Return the (X, Y) coordinate for the center point of the cell that contains the specified text.  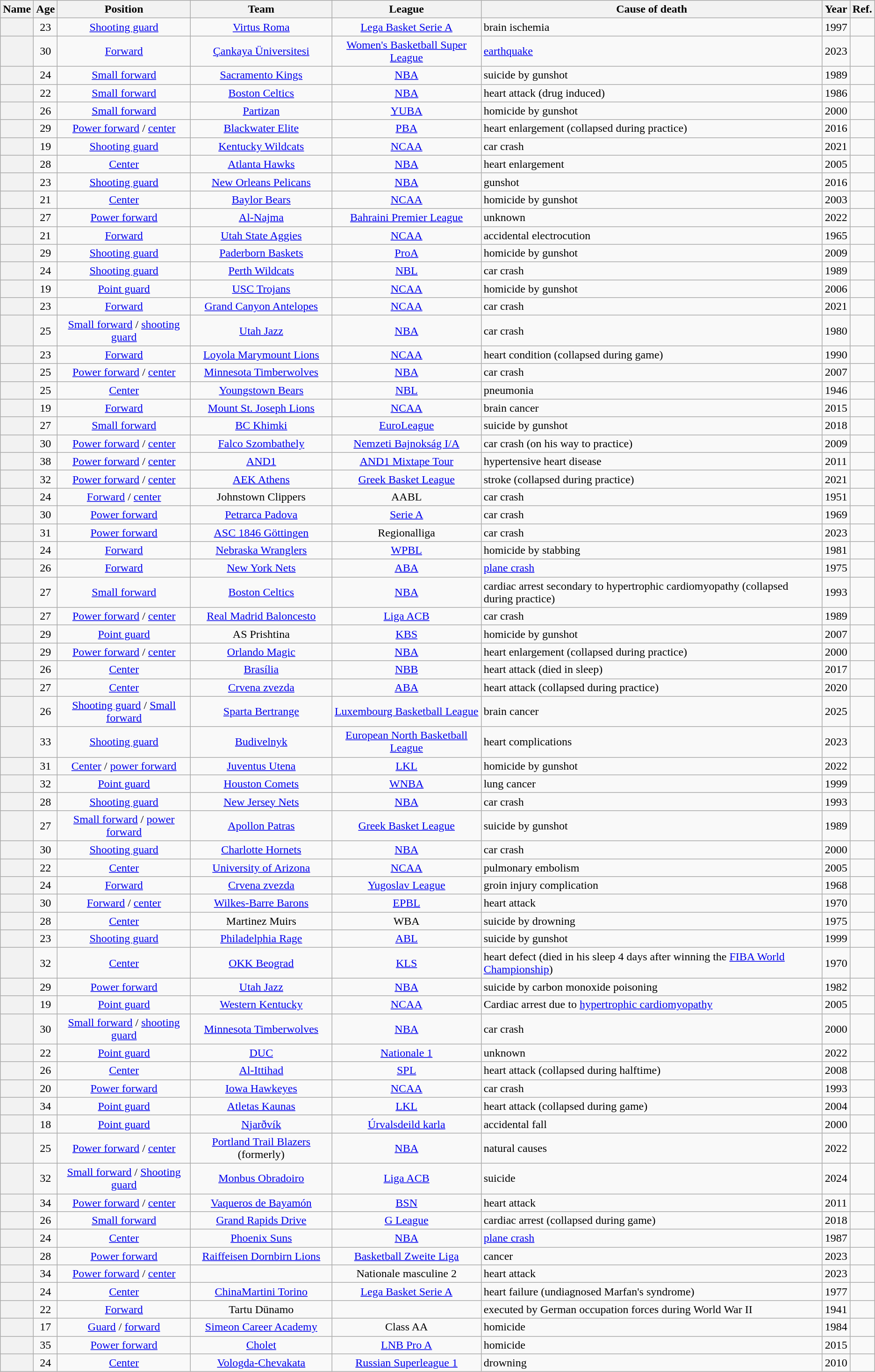
Baylor Bears (262, 200)
heart complications (652, 742)
2003 (836, 200)
groin injury complication (652, 886)
Guard / forward (124, 1327)
natural causes (652, 1148)
1986 (836, 93)
Center / power forward (124, 766)
stroke (collapsed during practice) (652, 479)
LNB Pro A (407, 1345)
New Jersey Nets (262, 801)
lung cancer (652, 784)
Regionalliga (407, 532)
executed by German occupation forces during World War II (652, 1309)
heart attack (collapsed during game) (652, 1106)
Iowa Hawkeyes (262, 1088)
KBS (407, 634)
EuroLeague (407, 426)
Ref. (862, 9)
earthquake (652, 51)
1977 (836, 1292)
38 (46, 461)
KLS (407, 963)
Charlotte Hornets (262, 850)
Real Madrid Baloncesto (262, 616)
homicide by stabbing (652, 550)
Partizan (262, 111)
ASC 1846 Göttingen (262, 532)
Age (46, 9)
AND1 Mixtape Tour (407, 461)
ProA (407, 253)
1969 (836, 514)
AS Prishtina (262, 634)
Atletas Kaunas (262, 1106)
Paderborn Baskets (262, 253)
DUC (262, 1053)
Bahraini Premier League (407, 217)
Virtus Roma (262, 27)
AND1 (262, 461)
heart defect (died in his sleep 4 days after winning the FIBA World Championship) (652, 963)
Vaqueros de Bayamón (262, 1202)
Class AA (407, 1327)
Phoenix Suns (262, 1238)
WBA (407, 921)
1987 (836, 1238)
BC Khimki (262, 426)
cancer (652, 1256)
2004 (836, 1106)
Tartu Dünamo (262, 1309)
Raiffeisen Dornbirn Lions (262, 1256)
drowning (652, 1363)
33 (46, 742)
EPBL (407, 903)
Al-Ittihad (262, 1071)
Sparta Bertrange (262, 711)
Wilkes-Barre Barons (262, 903)
New York Nets (262, 568)
heart condition (collapsed during game) (652, 355)
1946 (836, 390)
Simeon Career Academy (262, 1327)
1997 (836, 27)
Youngstown Bears (262, 390)
2025 (836, 711)
Nationale 1 (407, 1053)
1984 (836, 1327)
heart failure (undiagnosed Marfan's syndrome) (652, 1292)
brain ischemia (652, 27)
hypertensive heart disease (652, 461)
suicide by carbon monoxide poisoning (652, 987)
heart attack (collapsed during practice) (652, 687)
18 (46, 1124)
2017 (836, 670)
ABL (407, 939)
BSN (407, 1202)
Name (17, 9)
Nationale masculine 2 (407, 1274)
Basketball Zweite Liga (407, 1256)
1941 (836, 1309)
Atlanta Hawks (262, 164)
NBB (407, 670)
cardiac arrest (collapsed during game) (652, 1221)
G League (407, 1221)
Western Kentucky (262, 1005)
car crash (on his way to practice) (652, 443)
Al-Najma (262, 217)
Vologda-Chevakata (262, 1363)
Monbus Obradoiro (262, 1179)
1968 (836, 886)
Sacramento Kings (262, 75)
Grand Rapids Drive (262, 1221)
AABL (407, 497)
Falco Szombathely (262, 443)
Blackwater Elite (262, 129)
AEK Athens (262, 479)
2006 (836, 289)
Portland Trail Blazers (formerly) (262, 1148)
accidental fall (652, 1124)
Utah State Aggies (262, 235)
2020 (836, 687)
Budivelnyk (262, 742)
Úrvalsdeild karla (407, 1124)
Nemzeti Bajnokság I/A (407, 443)
USC Trojans (262, 289)
1990 (836, 355)
2010 (836, 1363)
gunshot (652, 182)
35 (46, 1345)
PBA (407, 129)
Grand Canyon Antelopes (262, 307)
Cardiac arrest due to hypertrophic cardiomyopathy (652, 1005)
Year (836, 9)
Luxembourg Basketball League (407, 711)
Orlando Magic (262, 652)
17 (46, 1327)
Perth Wildcats (262, 271)
Shooting guard / Small forward (124, 711)
Çankaya Üniversitesi (262, 51)
ChinaMartini Torino (262, 1292)
cardiac arrest secondary to hypertrophic cardiomyopathy (collapsed during practice) (652, 593)
Team (262, 9)
Cholet (262, 1345)
WPBL (407, 550)
Cause of death (652, 9)
Position (124, 9)
1980 (836, 331)
WNBA (407, 784)
Houston Comets (262, 784)
heart attack (collapsed during halftime) (652, 1071)
1951 (836, 497)
20 (46, 1088)
1981 (836, 550)
Johnstown Clippers (262, 497)
Mount St. Joseph Lions (262, 408)
Brasília (262, 670)
YUBA (407, 111)
Yugoslav League (407, 886)
Njarðvík (262, 1124)
University of Arizona (262, 868)
2024 (836, 1179)
SPL (407, 1071)
heart enlargement (652, 164)
accidental electrocution (652, 235)
1965 (836, 235)
Small forward / power forward (124, 825)
suicide by drowning (652, 921)
heart attack (died in sleep) (652, 670)
Petrarca Padova (262, 514)
OKK Beograd (262, 963)
Philadelphia Rage (262, 939)
Loyola Marymount Lions (262, 355)
New Orleans Pelicans (262, 182)
suicide (652, 1179)
2008 (836, 1071)
Small forward / Shooting guard (124, 1179)
heart attack (drug induced) (652, 93)
Women's Basketball Super League (407, 51)
Apollon Patras (262, 825)
pulmonary embolism (652, 868)
Juventus Utena (262, 766)
Kentucky Wildcats (262, 146)
1982 (836, 987)
Russian Superleague 1 (407, 1363)
Martinez Muirs (262, 921)
Nebraska Wranglers (262, 550)
pneumonia (652, 390)
European North Basketball League (407, 742)
League (407, 9)
Serie A (407, 514)
